Output the (X, Y) coordinate of the center of the cell containing the given text.  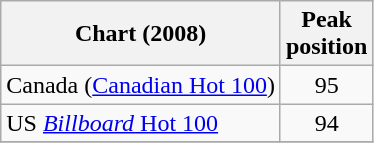
Chart (2008) (141, 34)
Peakposition (326, 34)
Canada (Canadian Hot 100) (141, 85)
US Billboard Hot 100 (141, 123)
94 (326, 123)
95 (326, 85)
